Locate the cell with the specified text and output its (X, Y) center coordinate. 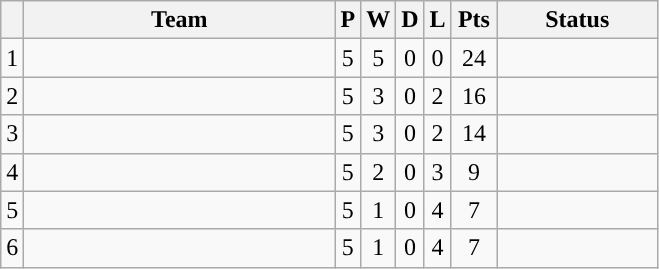
24 (474, 58)
9 (474, 172)
6 (12, 248)
Team (180, 20)
14 (474, 134)
W (378, 20)
Pts (474, 20)
L (438, 20)
Status (578, 20)
16 (474, 96)
D (410, 20)
P (348, 20)
